Extract the [x, y] coordinate from the center of the cell holding the provided text.  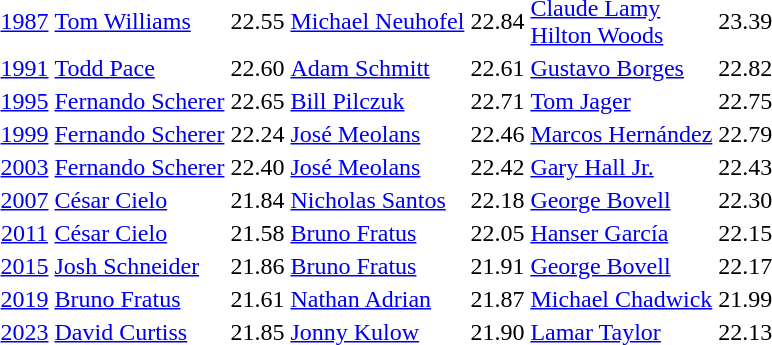
Nathan Adrian [378, 299]
21.58 [258, 233]
22.18 [498, 200]
22.65 [258, 101]
Josh Schneider [140, 266]
Bill Pilczuk [378, 101]
22.40 [258, 167]
21.91 [498, 266]
22.71 [498, 101]
21.86 [258, 266]
21.87 [498, 299]
Adam Schmitt [378, 68]
21.84 [258, 200]
Hanser García [622, 233]
Nicholas Santos [378, 200]
22.46 [498, 134]
Gary Hall Jr. [622, 167]
22.05 [498, 233]
Gustavo Borges [622, 68]
Todd Pace [140, 68]
Tom Jager [622, 101]
22.42 [498, 167]
21.61 [258, 299]
Michael Chadwick [622, 299]
22.61 [498, 68]
22.24 [258, 134]
Marcos Hernández [622, 134]
22.60 [258, 68]
